Identify which cell holds the provided text, then report its [x, y] central coordinate. 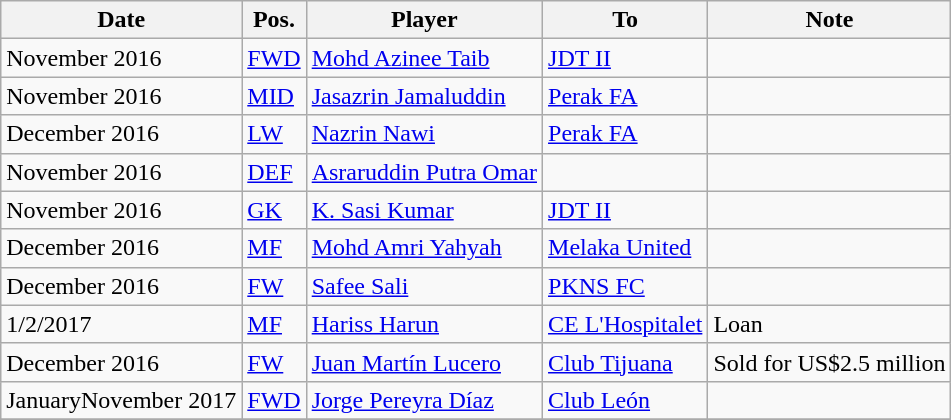
Player [424, 20]
Juan Martín Lucero [424, 362]
Safee Sali [424, 286]
Loan [830, 324]
PKNS FC [626, 286]
Hariss Harun [424, 324]
Mohd Azinee Taib [424, 58]
Pos. [274, 20]
CE L'Hospitalet [626, 324]
MID [274, 96]
Asraruddin Putra Omar [424, 172]
Club León [626, 400]
Sold for US$2.5 million [830, 362]
LW [274, 134]
1/2/2017 [122, 324]
K. Sasi Kumar [424, 210]
Note [830, 20]
Nazrin Nawi [424, 134]
Jorge Pereyra Díaz [424, 400]
Melaka United [626, 248]
DEF [274, 172]
Club Tijuana [626, 362]
JanuaryNovember 2017 [122, 400]
To [626, 20]
GK [274, 210]
Date [122, 20]
Mohd Amri Yahyah [424, 248]
Jasazrin Jamaluddin [424, 96]
